Find where the given text appears and provide that cell's center as (X, Y) coordinate. 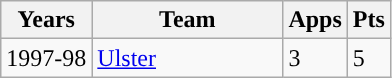
Ulster (188, 58)
Apps (315, 20)
Years (46, 20)
Pts (368, 20)
Team (188, 20)
3 (315, 58)
1997-98 (46, 58)
5 (368, 58)
